Find where the given text appears and provide that cell's center as [x, y] coordinate. 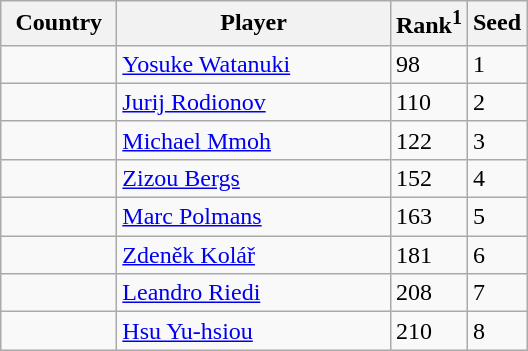
7 [496, 293]
8 [496, 331]
Jurij Rodionov [254, 102]
181 [428, 255]
Yosuke Watanuki [254, 64]
Country [59, 24]
152 [428, 178]
Marc Polmans [254, 217]
208 [428, 293]
122 [428, 140]
210 [428, 331]
2 [496, 102]
Player [254, 24]
3 [496, 140]
Zizou Bergs [254, 178]
163 [428, 217]
Leandro Riedi [254, 293]
Hsu Yu-hsiou [254, 331]
5 [496, 217]
98 [428, 64]
6 [496, 255]
4 [496, 178]
Zdeněk Kolář [254, 255]
Michael Mmoh [254, 140]
Seed [496, 24]
Rank1 [428, 24]
110 [428, 102]
1 [496, 64]
